Locate the cell with the specified text and output its (x, y) center coordinate. 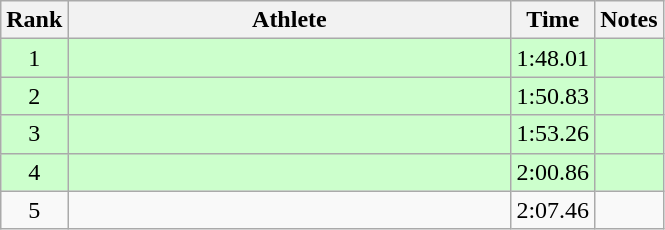
1:48.01 (553, 58)
Athlete (290, 20)
1 (34, 58)
Rank (34, 20)
5 (34, 210)
Time (553, 20)
2 (34, 96)
2:07.46 (553, 210)
4 (34, 172)
1:50.83 (553, 96)
2:00.86 (553, 172)
1:53.26 (553, 134)
Notes (629, 20)
3 (34, 134)
